Capture the cell that displays the provided text and extract its (X, Y) central coordinate. 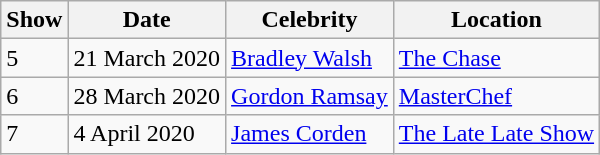
MasterChef (496, 96)
21 March 2020 (147, 58)
7 (34, 134)
5 (34, 58)
Gordon Ramsay (310, 96)
James Corden (310, 134)
Show (34, 20)
28 March 2020 (147, 96)
6 (34, 96)
4 April 2020 (147, 134)
Bradley Walsh (310, 58)
Location (496, 20)
The Late Late Show (496, 134)
Date (147, 20)
Celebrity (310, 20)
The Chase (496, 58)
